From the cell containing the given text, extract its center point as (x, y) coordinate. 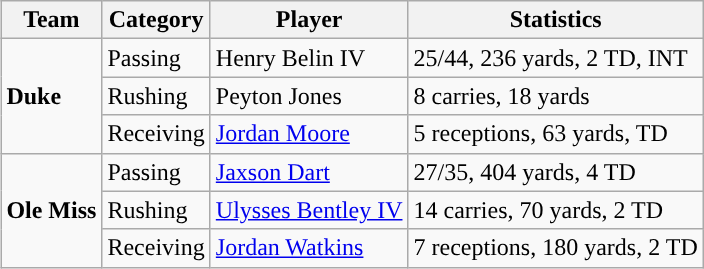
Ole Miss (52, 210)
Jordan Watkins (309, 248)
Henry Belin IV (309, 58)
Jordan Moore (309, 134)
Duke (52, 96)
Statistics (556, 20)
Category (156, 20)
7 receptions, 180 yards, 2 TD (556, 248)
5 receptions, 63 yards, TD (556, 134)
Jaxson Dart (309, 172)
Peyton Jones (309, 96)
Team (52, 20)
25/44, 236 yards, 2 TD, INT (556, 58)
Ulysses Bentley IV (309, 210)
27/35, 404 yards, 4 TD (556, 172)
8 carries, 18 yards (556, 96)
14 carries, 70 yards, 2 TD (556, 210)
Player (309, 20)
